Extract the (X, Y) coordinate from the center of the cell holding the provided text.  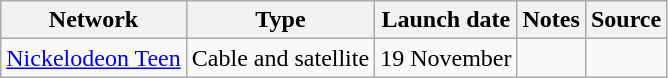
Notes (551, 20)
19 November (446, 58)
Launch date (446, 20)
Network (94, 20)
Nickelodeon Teen (94, 58)
Type (280, 20)
Cable and satellite (280, 58)
Source (626, 20)
